Scan for the cell matching the given text and deliver its [x, y] coordinate at center. 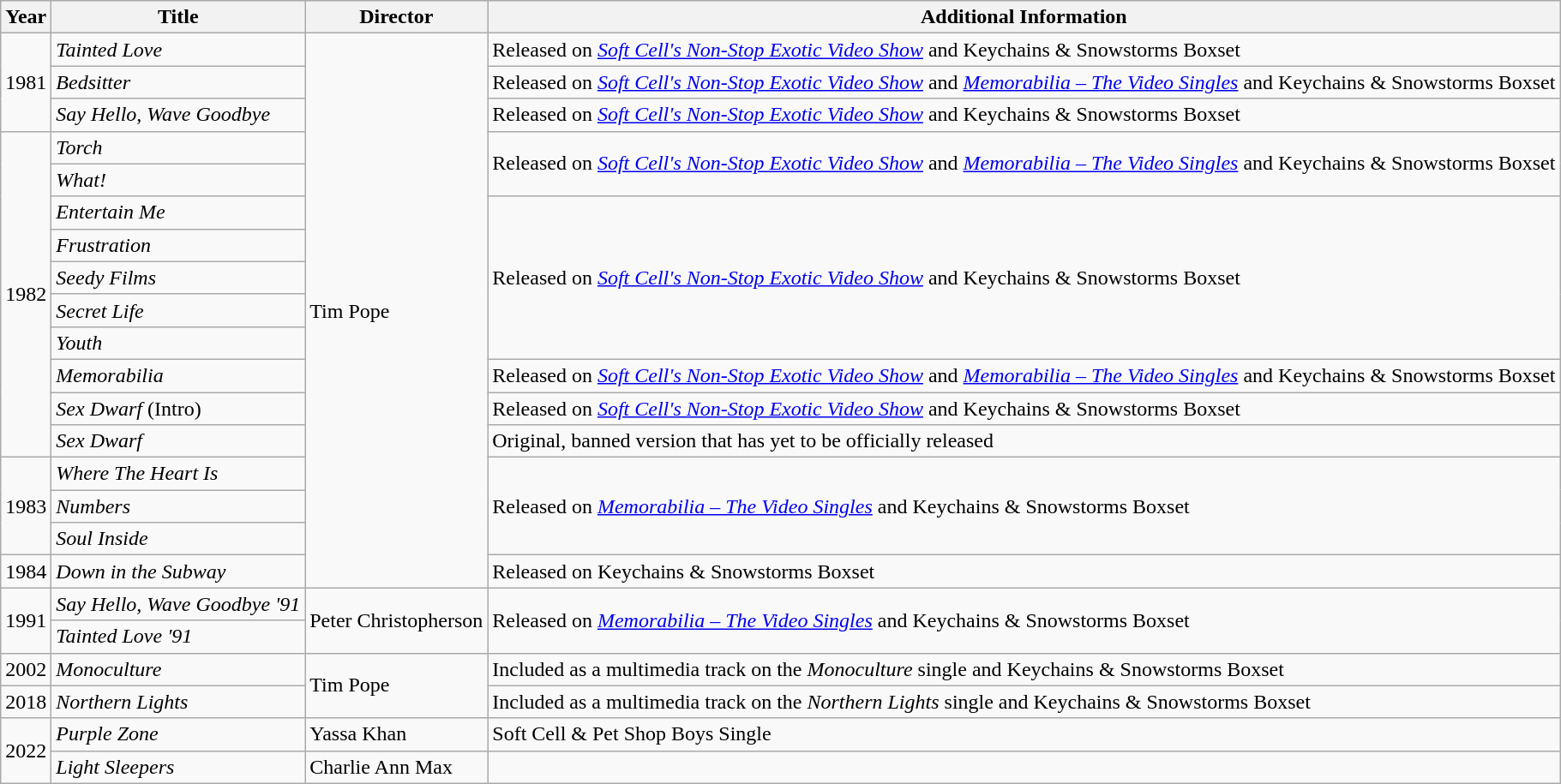
1981 [26, 82]
1984 [26, 572]
1982 [26, 295]
Original, banned version that has yet to be officially released [1024, 441]
Entertain Me [178, 212]
Additional Information [1024, 17]
Tainted Love '91 [178, 637]
Charlie Ann Max [396, 767]
Yassa Khan [396, 734]
Youth [178, 343]
Down in the Subway [178, 572]
Seedy Films [178, 278]
Secret Life [178, 310]
Year [26, 17]
Purple Zone [178, 734]
Title [178, 17]
Included as a multimedia track on the Monoculture single and Keychains & Snowstorms Boxset [1024, 669]
Sex Dwarf (Intro) [178, 409]
Included as a multimedia track on the Northern Lights single and Keychains & Snowstorms Boxset [1024, 702]
Numbers [178, 506]
Torch [178, 147]
Director [396, 17]
Bedsitter [178, 82]
2002 [26, 669]
Northern Lights [178, 702]
Peter Christopherson [396, 620]
Where The Heart Is [178, 474]
1983 [26, 506]
Monoculture [178, 669]
Released on Keychains & Snowstorms Boxset [1024, 572]
Memorabilia [178, 375]
1991 [26, 620]
Tainted Love [178, 50]
Soft Cell & Pet Shop Boys Single [1024, 734]
What! [178, 180]
Say Hello, Wave Goodbye '91 [178, 604]
Soul Inside [178, 539]
Sex Dwarf [178, 441]
Frustration [178, 245]
2022 [26, 751]
Say Hello, Wave Goodbye [178, 115]
2018 [26, 702]
Light Sleepers [178, 767]
